Return (x, y) of the center of cell containing provided text 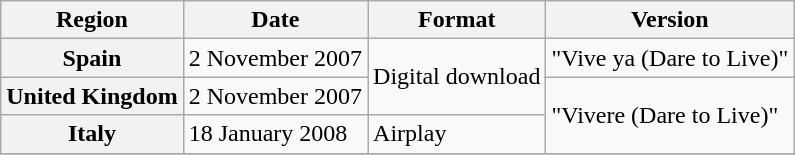
Region (92, 20)
Spain (92, 58)
"Vive ya (Dare to Live)" (670, 58)
"Vivere (Dare to Live)" (670, 115)
United Kingdom (92, 96)
Format (457, 20)
18 January 2008 (275, 134)
Italy (92, 134)
Version (670, 20)
Airplay (457, 134)
Digital download (457, 77)
Date (275, 20)
